For the text-containing cell, return its midpoint in [x, y] coordinate format. 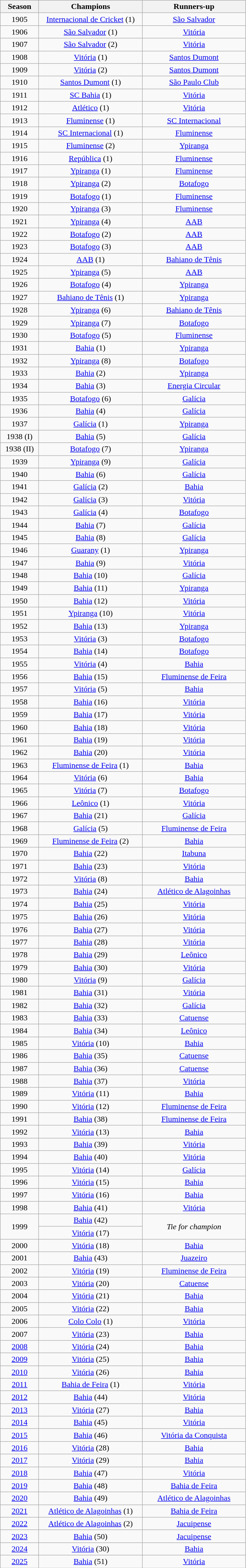
Vitória (30) [90, 1549]
2005 [20, 1309]
2010 [20, 1372]
1916 [20, 158]
1969 [20, 841]
Bahia (40) [90, 1157]
1951 [20, 613]
Season [20, 7]
Botafogo (1) [90, 196]
1912 [20, 108]
Vitória (27) [90, 1410]
Bahia (30) [90, 968]
Bahia (33) [90, 1018]
2002 [20, 1271]
Vitória (13) [90, 1132]
1950 [20, 601]
Bahia (2) [90, 373]
Vitória (10) [90, 1043]
SC Internacional [194, 120]
Vitória (1) [90, 57]
Vitória (26) [90, 1372]
Bahia (45) [90, 1423]
Ypiranga (5) [90, 272]
SC Internacional (1) [90, 133]
Vitória (24) [90, 1346]
2000 [20, 1245]
1923 [20, 247]
Bahia (14) [90, 651]
Bahia (32) [90, 1005]
Bahia (44) [90, 1397]
Ypiranga (4) [90, 222]
2024 [20, 1549]
Bahia (27) [90, 929]
Ypiranga (2) [90, 184]
1932 [20, 360]
2023 [20, 1536]
São Salvador (2) [90, 45]
1933 [20, 373]
1974 [20, 904]
1913 [20, 120]
Bahia (29) [90, 955]
Bahia (46) [90, 1435]
1939 [20, 462]
Bahia (6) [90, 474]
Bahiano de Tênis (1) [90, 297]
Bahia (34) [90, 1031]
1990 [20, 1106]
1924 [20, 259]
1936 [20, 411]
Runners-up [194, 7]
Itabuna [194, 854]
Vitória (29) [90, 1460]
Bahia (18) [90, 727]
Vitória (18) [90, 1245]
1943 [20, 512]
Fluminense de Feira (1) [90, 765]
Vitória (3) [90, 639]
Vitória (2) [90, 70]
1955 [20, 664]
1962 [20, 752]
Botafogo (4) [90, 285]
1956 [20, 677]
Juazeiro [194, 1258]
1914 [20, 133]
2013 [20, 1410]
Internacional de Cricket (1) [90, 19]
Bahia (21) [90, 816]
Bahia (16) [90, 702]
1983 [20, 1018]
2003 [20, 1283]
São Paulo Club [194, 82]
Atlético de Alagoinhas (2) [90, 1523]
1949 [20, 588]
1978 [20, 955]
1967 [20, 816]
1921 [20, 222]
Bahia (8) [90, 537]
Vitória (15) [90, 1182]
República (1) [90, 158]
Bahia (24) [90, 891]
1948 [20, 576]
2018 [20, 1473]
Galícia (3) [90, 500]
Bahia (1) [90, 348]
1925 [20, 272]
1988 [20, 1081]
1964 [20, 778]
Bahia (31) [90, 993]
Bahia (26) [90, 917]
São Salvador [194, 19]
Ypiranga (7) [90, 323]
1989 [20, 1094]
Botafogo (5) [90, 335]
Bahia (20) [90, 752]
Ypiranga (1) [90, 171]
Santos Dumont (1) [90, 82]
Leônico (1) [90, 803]
Bahia (5) [90, 436]
1909 [20, 70]
São Salvador (1) [90, 32]
Vitória (28) [90, 1448]
2001 [20, 1258]
1984 [20, 1031]
Bahia (41) [90, 1208]
1941 [20, 487]
Bahia (51) [90, 1561]
2021 [20, 1511]
2012 [20, 1397]
Tie for champion [194, 1227]
1995 [20, 1169]
Galícia (4) [90, 512]
Vitória (19) [90, 1271]
Bahia (17) [90, 714]
Galícia (1) [90, 424]
AAB (1) [90, 259]
Bahia (38) [90, 1119]
1908 [20, 57]
1991 [20, 1119]
1942 [20, 500]
Botafogo (3) [90, 247]
1981 [20, 993]
1982 [20, 1005]
1971 [20, 866]
Bahia (47) [90, 1473]
2014 [20, 1423]
Vitória (25) [90, 1359]
1961 [20, 740]
1986 [20, 1056]
1918 [20, 184]
1980 [20, 980]
Bahia (39) [90, 1144]
1973 [20, 891]
2025 [20, 1561]
Fluminense (2) [90, 145]
Bahia (4) [90, 411]
Bahia (9) [90, 563]
1960 [20, 727]
Vitória (22) [90, 1309]
1987 [20, 1068]
Bahia (7) [90, 525]
1929 [20, 323]
1954 [20, 651]
1945 [20, 537]
1922 [20, 234]
2004 [20, 1296]
1994 [20, 1157]
Bahia (22) [90, 854]
Bahia (48) [90, 1486]
Guarany (1) [90, 550]
1919 [20, 196]
Bahia (23) [90, 866]
1926 [20, 285]
1953 [20, 639]
Bahia (35) [90, 1056]
Vitória (20) [90, 1283]
1952 [20, 626]
Botafogo (6) [90, 399]
1911 [20, 95]
1993 [20, 1144]
2011 [20, 1385]
1975 [20, 917]
Ypiranga (9) [90, 462]
2006 [20, 1321]
Atlético (1) [90, 108]
Bahia (3) [90, 386]
1935 [20, 399]
Vitória (5) [90, 689]
Bahia (15) [90, 677]
Atlético de Alagoinhas (1) [90, 1511]
Vitória (9) [90, 980]
1928 [20, 310]
1915 [20, 145]
1958 [20, 702]
Ypiranga (3) [90, 209]
2022 [20, 1523]
2007 [20, 1334]
1944 [20, 525]
Vitória (14) [90, 1169]
Vitória (11) [90, 1094]
1931 [20, 348]
Galícia (5) [90, 828]
1998 [20, 1208]
1979 [20, 968]
1963 [20, 765]
1927 [20, 297]
1997 [20, 1195]
1937 [20, 424]
1977 [20, 942]
Botafogo (7) [90, 449]
2009 [20, 1359]
SC Bahia (1) [90, 95]
1966 [20, 803]
Bahia (50) [90, 1536]
Bahia (43) [90, 1258]
Bahia (11) [90, 588]
Bahia (13) [90, 626]
Bahia (25) [90, 904]
2019 [20, 1486]
1938 (I) [20, 436]
1947 [20, 563]
1906 [20, 32]
Ypiranga (6) [90, 310]
Bahia (37) [90, 1081]
Vitória (8) [90, 879]
Vitória (7) [90, 790]
1938 (II) [20, 449]
1934 [20, 386]
1985 [20, 1043]
Bahia (19) [90, 740]
2015 [20, 1435]
2020 [20, 1498]
Fluminense de Feira (2) [90, 841]
Vitória (6) [90, 778]
Bahia de Feira (1) [90, 1385]
1910 [20, 82]
1930 [20, 335]
Bahia (49) [90, 1498]
Energia Circular [194, 386]
Bahia (42) [90, 1220]
1959 [20, 714]
1917 [20, 171]
1972 [20, 879]
Vitória (12) [90, 1106]
Vitória (23) [90, 1334]
1905 [20, 19]
Vitória (4) [90, 664]
Vitória da Conquista [194, 1435]
1970 [20, 854]
Vitória (21) [90, 1296]
1946 [20, 550]
Botafogo (2) [90, 234]
1999 [20, 1227]
Vitória (16) [90, 1195]
1965 [20, 790]
Vitória (17) [90, 1233]
2008 [20, 1346]
Bahia (10) [90, 576]
1940 [20, 474]
Galícia (2) [90, 487]
2016 [20, 1448]
Colo Colo (1) [90, 1321]
1996 [20, 1182]
Fluminense (1) [90, 120]
Champions [90, 7]
Bahia (28) [90, 942]
2017 [20, 1460]
Bahia (12) [90, 601]
1968 [20, 828]
Ypiranga (10) [90, 613]
1957 [20, 689]
Bahia (36) [90, 1068]
1976 [20, 929]
1992 [20, 1132]
Ypiranga (8) [90, 360]
1920 [20, 209]
1907 [20, 45]
